Provide the (x, y) coordinate of the cell's center where the given text is located.  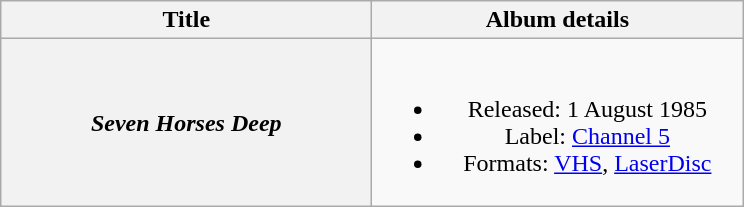
Seven Horses Deep (186, 122)
Released: 1 August 1985Label: Channel 5Formats: VHS, LaserDisc (558, 122)
Title (186, 20)
Album details (558, 20)
